Identify which cell holds the provided text, then report its [X, Y] central coordinate. 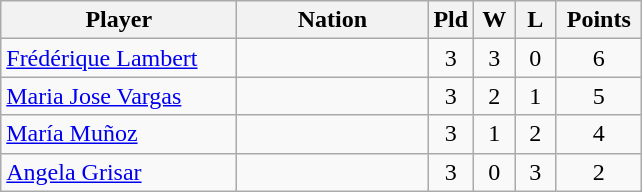
4 [599, 134]
Nation [332, 20]
6 [599, 58]
W [494, 20]
5 [599, 96]
Player [119, 20]
Points [599, 20]
Frédérique Lambert [119, 58]
Pld [451, 20]
María Muñoz [119, 134]
L [536, 20]
Angela Grisar [119, 172]
Maria Jose Vargas [119, 96]
